Capture the cell that displays the provided text and extract its [x, y] central coordinate. 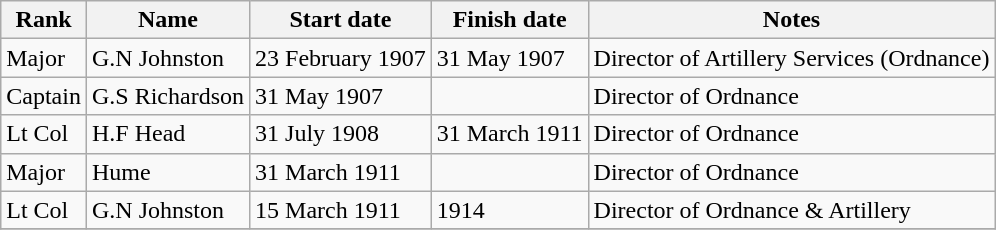
Director of Artillery Services (Ordnance) [792, 58]
Rank [44, 20]
15 March 1911 [341, 210]
Director of Ordnance & Artillery [792, 210]
Hume [168, 172]
Finish date [510, 20]
31 July 1908 [341, 134]
G.S Richardson [168, 96]
Name [168, 20]
Start date [341, 20]
23 February 1907 [341, 58]
Notes [792, 20]
H.F Head [168, 134]
Captain [44, 96]
1914 [510, 210]
